Determine the [x, y] coordinate at the center of the cell enclosing the given text.  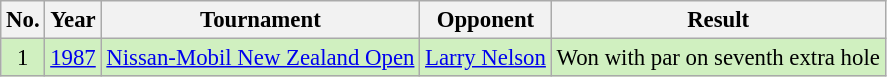
Larry Nelson [486, 58]
Result [718, 20]
1 [23, 58]
1987 [73, 58]
Won with par on seventh extra hole [718, 58]
No. [23, 20]
Opponent [486, 20]
Tournament [260, 20]
Year [73, 20]
Nissan-Mobil New Zealand Open [260, 58]
